Provide the (X, Y) coordinate of the cell's center where the given text is located.  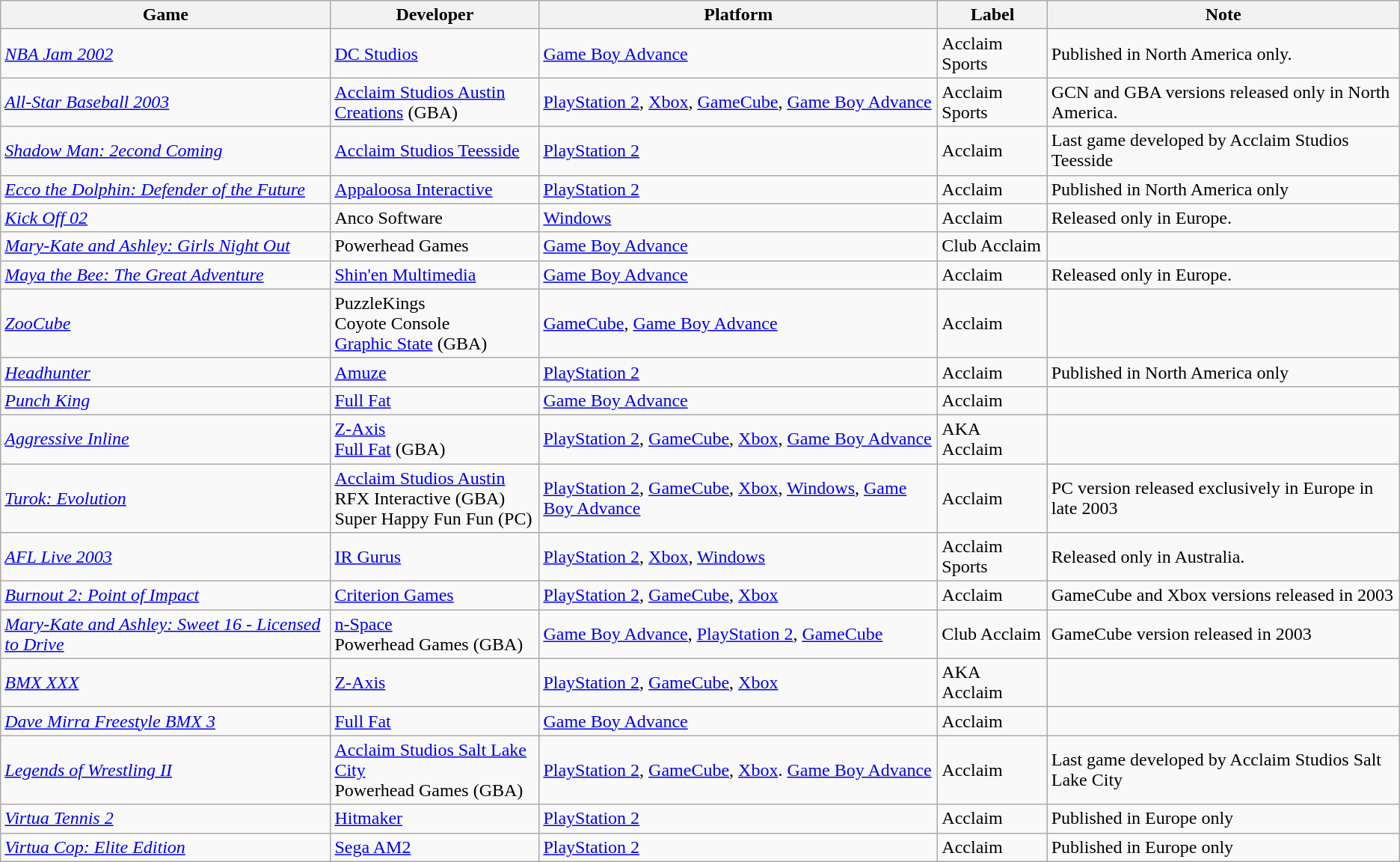
Hitmaker (435, 819)
Burnout 2: Point of Impact (166, 596)
Z-Axis (435, 682)
GameCube and Xbox versions released in 2003 (1224, 596)
Kick Off 02 (166, 218)
Game Boy Advance, PlayStation 2, GameCube (739, 635)
PlayStation 2, Xbox, GameCube, Game Boy Advance (739, 102)
NBA Jam 2002 (166, 54)
Punch King (166, 400)
Acclaim Studios Teesside (435, 151)
Acclaim Studios Salt Lake CityPowerhead Games (GBA) (435, 770)
PlayStation 2, GameCube, Xbox, Windows, Game Boy Advance (739, 498)
All-Star Baseball 2003 (166, 102)
Shadow Man: 2econd Coming (166, 151)
Developer (435, 15)
IR Gurus (435, 557)
PuzzleKingsCoyote ConsoleGraphic State (GBA) (435, 323)
Acclaim Studios AustinRFX Interactive (GBA)Super Happy Fun Fun (PC) (435, 498)
Last game developed by Acclaim Studios Teesside (1224, 151)
Windows (739, 218)
Mary-Kate and Ashley: Sweet 16 - Licensed to Drive (166, 635)
PC version released exclusively in Europe in late 2003 (1224, 498)
Dave Mirra Freestyle BMX 3 (166, 721)
Mary-Kate and Ashley: Girls Night Out (166, 246)
Legends of Wrestling II (166, 770)
Headhunter (166, 372)
Anco Software (435, 218)
Label (992, 15)
Platform (739, 15)
Game (166, 15)
PlayStation 2, GameCube, Xbox. Game Boy Advance (739, 770)
PlayStation 2, Xbox, Windows (739, 557)
Last game developed by Acclaim Studios Salt Lake City (1224, 770)
Virtua Cop: Elite Edition (166, 847)
Released only in Australia. (1224, 557)
DC Studios (435, 54)
AFL Live 2003 (166, 557)
Criterion Games (435, 596)
Turok: Evolution (166, 498)
Appaloosa Interactive (435, 189)
n-SpacePowerhead Games (GBA) (435, 635)
Acclaim Studios AustinCreations (GBA) (435, 102)
ZooCube (166, 323)
Aggressive Inline (166, 438)
GCN and GBA versions released only in North America. (1224, 102)
Note (1224, 15)
GameCube version released in 2003 (1224, 635)
GameCube, Game Boy Advance (739, 323)
Z-AxisFull Fat (GBA) (435, 438)
Shin'en Multimedia (435, 275)
Maya the Bee: The Great Adventure (166, 275)
PlayStation 2, GameCube, Xbox, Game Boy Advance (739, 438)
Virtua Tennis 2 (166, 819)
Amuze (435, 372)
Sega AM2 (435, 847)
Published in North America only. (1224, 54)
Powerhead Games (435, 246)
Ecco the Dolphin: Defender of the Future (166, 189)
BMX XXX (166, 682)
